Output the (X, Y) coordinate of the center of the cell containing the given text.  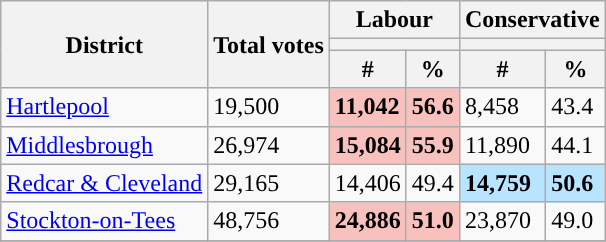
Redcar & Cleveland (104, 183)
Conservative (532, 20)
49.4 (432, 183)
19,500 (269, 107)
55.9 (432, 145)
24,886 (368, 221)
29,165 (269, 183)
50.6 (576, 183)
Stockton-on-Tees (104, 221)
56.6 (432, 107)
44.1 (576, 145)
Hartlepool (104, 107)
49.0 (576, 221)
43.4 (576, 107)
8,458 (502, 107)
11,890 (502, 145)
15,084 (368, 145)
14,406 (368, 183)
14,759 (502, 183)
51.0 (432, 221)
Total votes (269, 44)
23,870 (502, 221)
Middlesbrough (104, 145)
Labour (394, 20)
48,756 (269, 221)
11,042 (368, 107)
26,974 (269, 145)
District (104, 44)
